Locate the cell with the specified text and output its (X, Y) center coordinate. 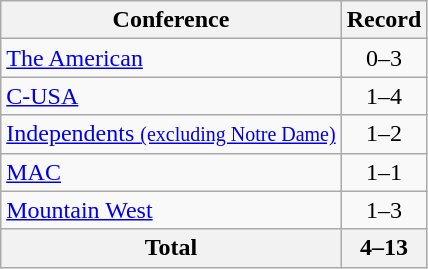
Total (171, 248)
4–13 (384, 248)
The American (171, 58)
1–2 (384, 134)
MAC (171, 172)
Record (384, 20)
Mountain West (171, 210)
1–4 (384, 96)
C-USA (171, 96)
1–3 (384, 210)
Conference (171, 20)
0–3 (384, 58)
Independents (excluding Notre Dame) (171, 134)
1–1 (384, 172)
